Scan for the cell matching the given text and deliver its (x, y) coordinate at center. 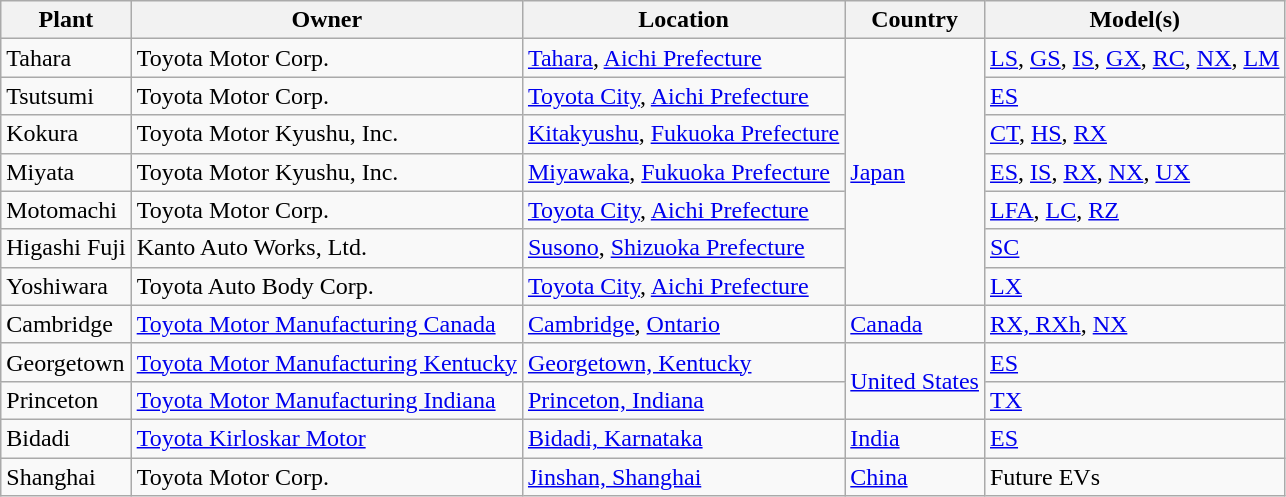
Higashi Fuji (66, 248)
Owner (326, 20)
LX (1134, 286)
Georgetown (66, 362)
Miyata (66, 172)
Future EVs (1134, 477)
Model(s) (1134, 20)
Kanto Auto Works, Ltd. (326, 248)
Toyota Motor Manufacturing Kentucky (326, 362)
United States (915, 381)
Miyawaka, Fukuoka Prefecture (683, 172)
TX (1134, 400)
Toyota Motor Manufacturing Canada (326, 324)
Kitakyushu, Fukuoka Prefecture (683, 134)
RX, RXh, NX (1134, 324)
Princeton (66, 400)
Georgetown, Kentucky (683, 362)
Kokura (66, 134)
Bidadi, Karnataka (683, 438)
Shanghai (66, 477)
CT, HS, RX (1134, 134)
India (915, 438)
Country (915, 20)
Location (683, 20)
Susono, Shizuoka Prefecture (683, 248)
Motomachi (66, 210)
Toyota Auto Body Corp. (326, 286)
Bidadi (66, 438)
Japan (915, 172)
LS, GS, IS, GX, RC, NX, LM (1134, 58)
Tsutsumi (66, 96)
Plant (66, 20)
China (915, 477)
Princeton, Indiana (683, 400)
Cambridge, Ontario (683, 324)
SC (1134, 248)
LFA, LC, RZ (1134, 210)
Cambridge (66, 324)
Toyota Motor Manufacturing Indiana (326, 400)
Tahara (66, 58)
Tahara, Aichi Prefecture (683, 58)
Yoshiwara (66, 286)
ES, IS, RX, NX, UX (1134, 172)
Jinshan, Shanghai (683, 477)
Toyota Kirloskar Motor (326, 438)
Canada (915, 324)
